Extract the (X, Y) coordinate from the center of the cell holding the provided text.  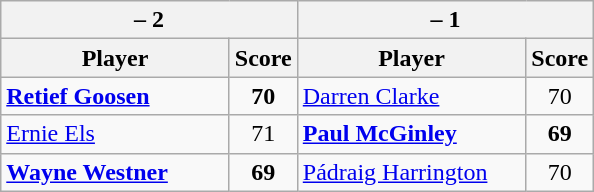
Darren Clarke (412, 96)
71 (263, 134)
Wayne Westner (116, 172)
– 1 (446, 20)
Pádraig Harrington (412, 172)
– 2 (150, 20)
Retief Goosen (116, 96)
Paul McGinley (412, 134)
Ernie Els (116, 134)
